Return the (X, Y) coordinate for the center point of the cell that contains the specified text.  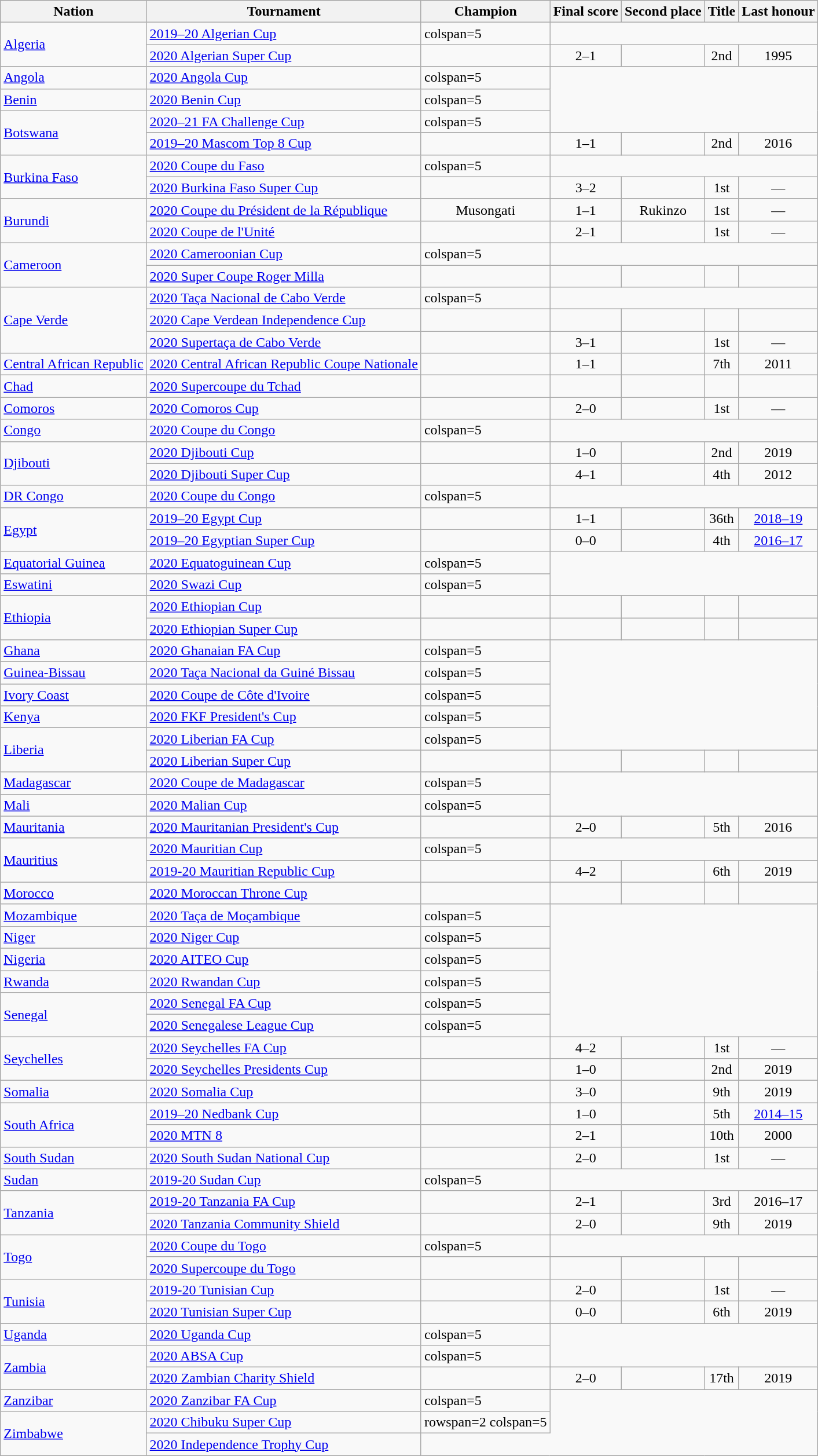
Kenya (74, 717)
2020 Central African Republic Coupe Nationale (284, 364)
Madagascar (74, 783)
Somalia (74, 1092)
South Sudan (74, 1158)
2020 Senegalese League Cup (284, 1026)
2020 Liberian FA Cup (284, 739)
10th (721, 1136)
2020 ABSA Cup (284, 1356)
2019–20 Egyptian Super Cup (284, 540)
Chad (74, 386)
Mali (74, 805)
2019-20 Tunisian Cup (284, 1290)
2020 Taça Nacional de Cabo Verde (284, 298)
Musongati (485, 210)
Egypt (74, 529)
2020 Mauritian Cup (284, 849)
Benin (74, 100)
Cameroon (74, 265)
2020 South Sudan National Cup (284, 1158)
2020 Independence Trophy Cup (284, 1444)
2020 Uganda Cup (284, 1334)
2019-20 Sudan Cup (284, 1180)
Tournament (284, 12)
2020 Seychelles FA Cup (284, 1048)
Tunisia (74, 1301)
2020 AITEO Cup (284, 959)
Senegal (74, 1015)
DR Congo (74, 496)
Ivory Coast (74, 695)
2020 Ethiopian Super Cup (284, 628)
Angola (74, 78)
2020 Somalia Cup (284, 1092)
2020 Ethiopian Cup (284, 606)
Nation (74, 12)
Algeria (74, 45)
2020 Equatoguinean Cup (284, 562)
2020 Angola Cup (284, 78)
Tanzania (74, 1213)
2020 Chibuku Super Cup (284, 1422)
36th (721, 518)
Djibouti (74, 463)
Second place (663, 12)
2020 Supercoupe du Togo (284, 1268)
2020 Coupe de Madagascar (284, 783)
Sudan (74, 1180)
2011 (778, 364)
2020 Coupe du Togo (284, 1246)
2020 Tanzania Community Shield (284, 1224)
2020 Swazi Cup (284, 584)
Burkina Faso (74, 177)
Cape Verde (74, 320)
Champion (485, 12)
2019–20 Mascom Top 8 Cup (284, 144)
2020 Malian Cup (284, 805)
Guinea-Bissau (74, 673)
Morocco (74, 893)
Zimbabwe (74, 1433)
2020 Tunisian Super Cup (284, 1312)
Botswana (74, 133)
Last honour (778, 12)
2019-20 Tanzania FA Cup (284, 1202)
rowspan=2 colspan=5 (485, 1422)
2014–15 (778, 1114)
2012 (778, 474)
2020 Burkina Faso Super Cup (284, 188)
2020 Rwandan Cup (284, 982)
Zambia (74, 1367)
4–1 (586, 474)
2020 Ghanaian FA Cup (284, 651)
2020 Djibouti Cup (284, 452)
2020 Seychelles Presidents Cup (284, 1070)
Rukinzo (663, 210)
Rwanda (74, 982)
Seychelles (74, 1059)
Ghana (74, 651)
3–0 (586, 1092)
2020 FKF President's Cup (284, 717)
3rd (721, 1202)
2020 Cape Verdean Independence Cup (284, 320)
3–2 (586, 188)
2020–21 FA Challenge Cup (284, 122)
2020 Coupe de l'Unité (284, 232)
2020 Mauritanian President's Cup (284, 827)
Niger (74, 937)
Title (721, 12)
2020 Benin Cup (284, 100)
2020 Zambian Charity Shield (284, 1378)
2020 Taça Nacional da Guiné Bissau (284, 673)
2020 Cameroonian Cup (284, 254)
Mauritius (74, 860)
2020 Liberian Super Cup (284, 761)
2020 Djibouti Super Cup (284, 474)
2020 Senegal FA Cup (284, 1004)
2020 Zanzibar FA Cup (284, 1400)
Equatorial Guinea (74, 562)
Nigeria (74, 959)
2019–20 Nedbank Cup (284, 1114)
2019–20 Algerian Cup (284, 34)
2020 Supertaça de Cabo Verde (284, 342)
2000 (778, 1136)
2020 Super Coupe Roger Milla (284, 276)
2020 Moroccan Throne Cup (284, 893)
2020 Coupe de Côte d'Ivoire (284, 695)
2020 Coupe du Faso (284, 166)
1995 (778, 56)
Congo (74, 430)
2019-20 Mauritian Republic Cup (284, 871)
2020 MTN 8 (284, 1136)
Burundi (74, 221)
Zanzibar (74, 1400)
2020 Algerian Super Cup (284, 56)
Final score (586, 12)
2020 Coupe du Président de la République (284, 210)
Togo (74, 1257)
3–1 (586, 342)
2019–20 Egypt Cup (284, 518)
7th (721, 364)
Comoros (74, 408)
2020 Comoros Cup (284, 408)
Uganda (74, 1334)
Eswatini (74, 584)
2020 Taça de Moçambique (284, 915)
Central African Republic (74, 364)
Ethiopia (74, 617)
2020 Supercoupe du Tchad (284, 386)
Mozambique (74, 915)
2018–19 (778, 518)
17th (721, 1378)
South Africa (74, 1125)
Liberia (74, 750)
Mauritania (74, 827)
2020 Niger Cup (284, 937)
